From the cell containing the given text, extract its center point as (X, Y) coordinate. 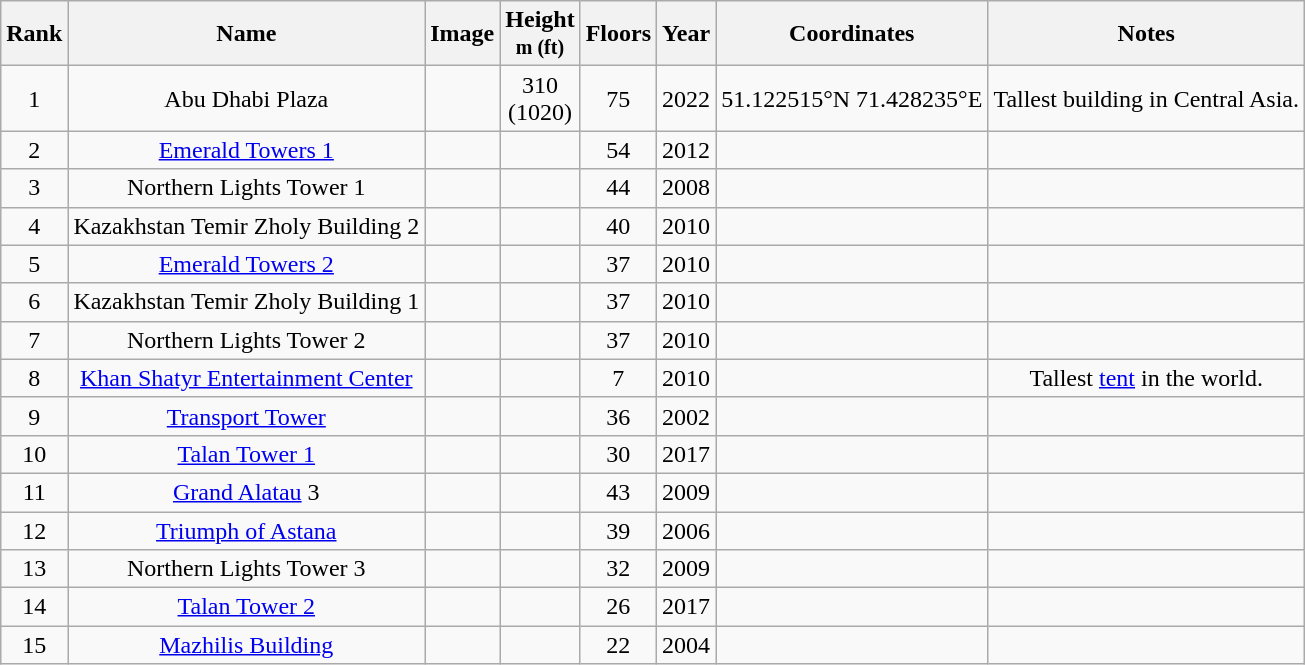
22 (618, 645)
Abu Dhabi Plaza (246, 98)
4 (34, 226)
11 (34, 492)
6 (34, 302)
2006 (686, 531)
Khan Shatyr Entertainment Center (246, 378)
51.122515°N 71.428235°E (852, 98)
Grand Alatau 3 (246, 492)
2002 (686, 416)
Transport Tower (246, 416)
8 (34, 378)
Talan Tower 2 (246, 607)
Name (246, 34)
3 (34, 188)
12 (34, 531)
2012 (686, 150)
Northern Lights Tower 2 (246, 340)
Kazakhstan Temir Zholy Building 2 (246, 226)
9 (34, 416)
Mazhilis Building (246, 645)
Heightm (ft) (540, 34)
32 (618, 569)
Emerald Towers 2 (246, 264)
Year (686, 34)
14 (34, 607)
Rank (34, 34)
Emerald Towers 1 (246, 150)
5 (34, 264)
54 (618, 150)
Image (462, 34)
Tallest tent in the world. (1146, 378)
2 (34, 150)
Northern Lights Tower 3 (246, 569)
1 (34, 98)
15 (34, 645)
13 (34, 569)
Coordinates (852, 34)
75 (618, 98)
Floors (618, 34)
Tallest building in Central Asia. (1146, 98)
Northern Lights Tower 1 (246, 188)
310(1020) (540, 98)
2004 (686, 645)
39 (618, 531)
30 (618, 454)
26 (618, 607)
2022 (686, 98)
36 (618, 416)
10 (34, 454)
2008 (686, 188)
Triumph of Astana (246, 531)
Kazakhstan Temir Zholy Building 1 (246, 302)
43 (618, 492)
40 (618, 226)
44 (618, 188)
Talan Tower 1 (246, 454)
Notes (1146, 34)
